Capture the cell that displays the provided text and extract its [X, Y] central coordinate. 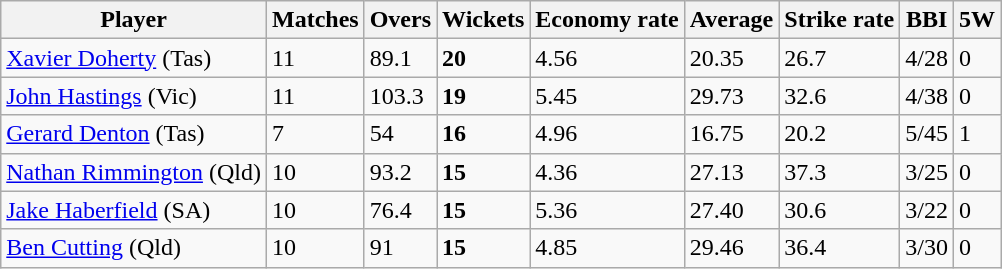
19 [484, 96]
20 [484, 58]
4.36 [607, 172]
4.56 [607, 58]
4/28 [927, 58]
Gerard Denton (Tas) [134, 134]
Average [732, 20]
93.2 [400, 172]
4/38 [927, 96]
5.36 [607, 210]
54 [400, 134]
Ben Cutting (Qld) [134, 248]
BBI [927, 20]
89.1 [400, 58]
27.13 [732, 172]
1 [978, 134]
76.4 [400, 210]
37.3 [840, 172]
20.35 [732, 58]
16.75 [732, 134]
5/45 [927, 134]
John Hastings (Vic) [134, 96]
4.96 [607, 134]
Xavier Doherty (Tas) [134, 58]
36.4 [840, 248]
Strike rate [840, 20]
Economy rate [607, 20]
16 [484, 134]
91 [400, 248]
32.6 [840, 96]
27.40 [732, 210]
29.46 [732, 248]
29.73 [732, 96]
3/30 [927, 248]
30.6 [840, 210]
3/22 [927, 210]
103.3 [400, 96]
Wickets [484, 20]
5.45 [607, 96]
Matches [315, 20]
5W [978, 20]
4.85 [607, 248]
7 [315, 134]
3/25 [927, 172]
Player [134, 20]
Jake Haberfield (SA) [134, 210]
Overs [400, 20]
Nathan Rimmington (Qld) [134, 172]
20.2 [840, 134]
26.7 [840, 58]
